Search for the cell housing the specified text and yield its (x, y) center coordinate. 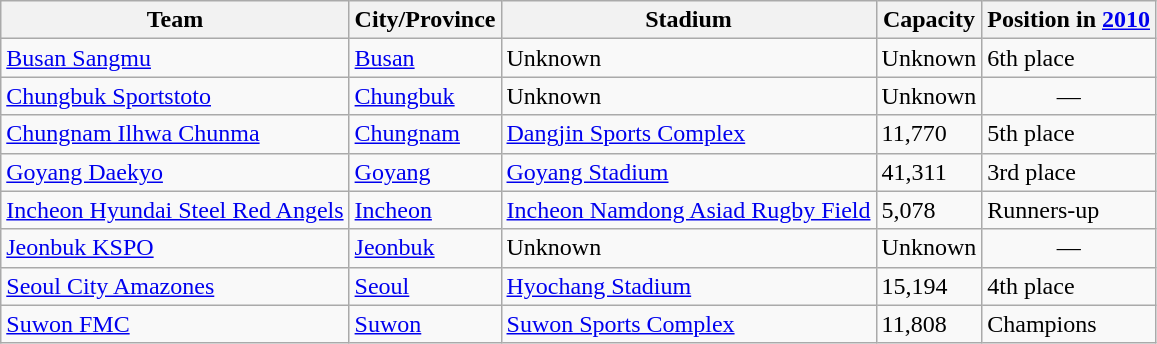
5,078 (929, 210)
Seoul (425, 286)
Busan Sangmu (175, 58)
5th place (1069, 134)
3rd place (1069, 172)
Dangjin Sports Complex (688, 134)
Goyang Daekyo (175, 172)
Incheon Namdong Asiad Rugby Field (688, 210)
Incheon (425, 210)
Goyang Stadium (688, 172)
Suwon (425, 324)
Seoul City Amazones (175, 286)
4th place (1069, 286)
11,770 (929, 134)
11,808 (929, 324)
Champions (1069, 324)
Runners-up (1069, 210)
Suwon FMC (175, 324)
15,194 (929, 286)
Chungnam Ilhwa Chunma (175, 134)
Position in 2010 (1069, 20)
Chungbuk Sportstoto (175, 96)
Stadium (688, 20)
City/Province (425, 20)
Team (175, 20)
Suwon Sports Complex (688, 324)
Incheon Hyundai Steel Red Angels (175, 210)
41,311 (929, 172)
Goyang (425, 172)
Chungnam (425, 134)
Jeonbuk (425, 248)
Jeonbuk KSPO (175, 248)
Hyochang Stadium (688, 286)
Busan (425, 58)
Capacity (929, 20)
Chungbuk (425, 96)
6th place (1069, 58)
